Return (x, y) of the center of cell containing provided text 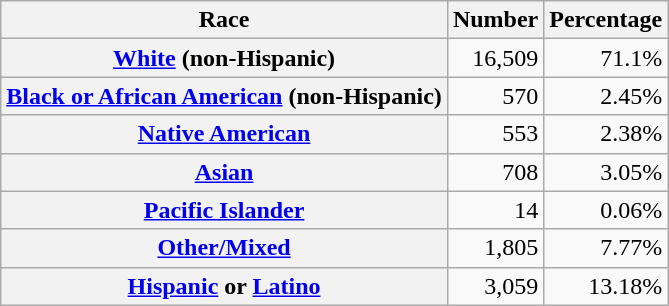
7.77% (606, 248)
Hispanic or Latino (224, 286)
16,509 (495, 58)
71.1% (606, 58)
Pacific Islander (224, 210)
2.38% (606, 134)
13.18% (606, 286)
Other/Mixed (224, 248)
14 (495, 210)
3,059 (495, 286)
Asian (224, 172)
Native American (224, 134)
3.05% (606, 172)
1,805 (495, 248)
Race (224, 20)
Number (495, 20)
570 (495, 96)
White (non-Hispanic) (224, 58)
Percentage (606, 20)
553 (495, 134)
Black or African American (non-Hispanic) (224, 96)
2.45% (606, 96)
0.06% (606, 210)
708 (495, 172)
